Search for the cell housing the specified text and yield its [x, y] center coordinate. 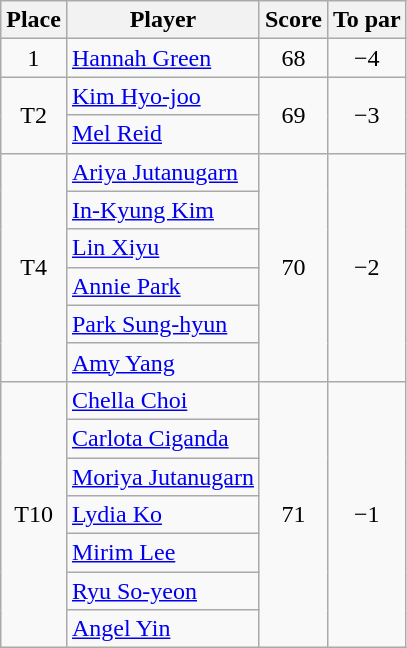
Player [162, 20]
−3 [366, 115]
Chella Choi [162, 400]
71 [293, 514]
1 [34, 58]
−4 [366, 58]
Lydia Ko [162, 515]
Ryu So-yeon [162, 591]
In-Kyung Kim [162, 210]
T10 [34, 514]
−2 [366, 267]
Park Sung-hyun [162, 324]
Angel Yin [162, 629]
Mel Reid [162, 134]
Place [34, 20]
To par [366, 20]
Mirim Lee [162, 553]
Amy Yang [162, 362]
69 [293, 115]
Score [293, 20]
Ariya Jutanugarn [162, 172]
Lin Xiyu [162, 248]
Moriya Jutanugarn [162, 477]
Annie Park [162, 286]
70 [293, 267]
−1 [366, 514]
T4 [34, 267]
Kim Hyo-joo [162, 96]
Hannah Green [162, 58]
68 [293, 58]
T2 [34, 115]
Carlota Ciganda [162, 438]
